Scan for the cell matching the given text and deliver its [x, y] coordinate at center. 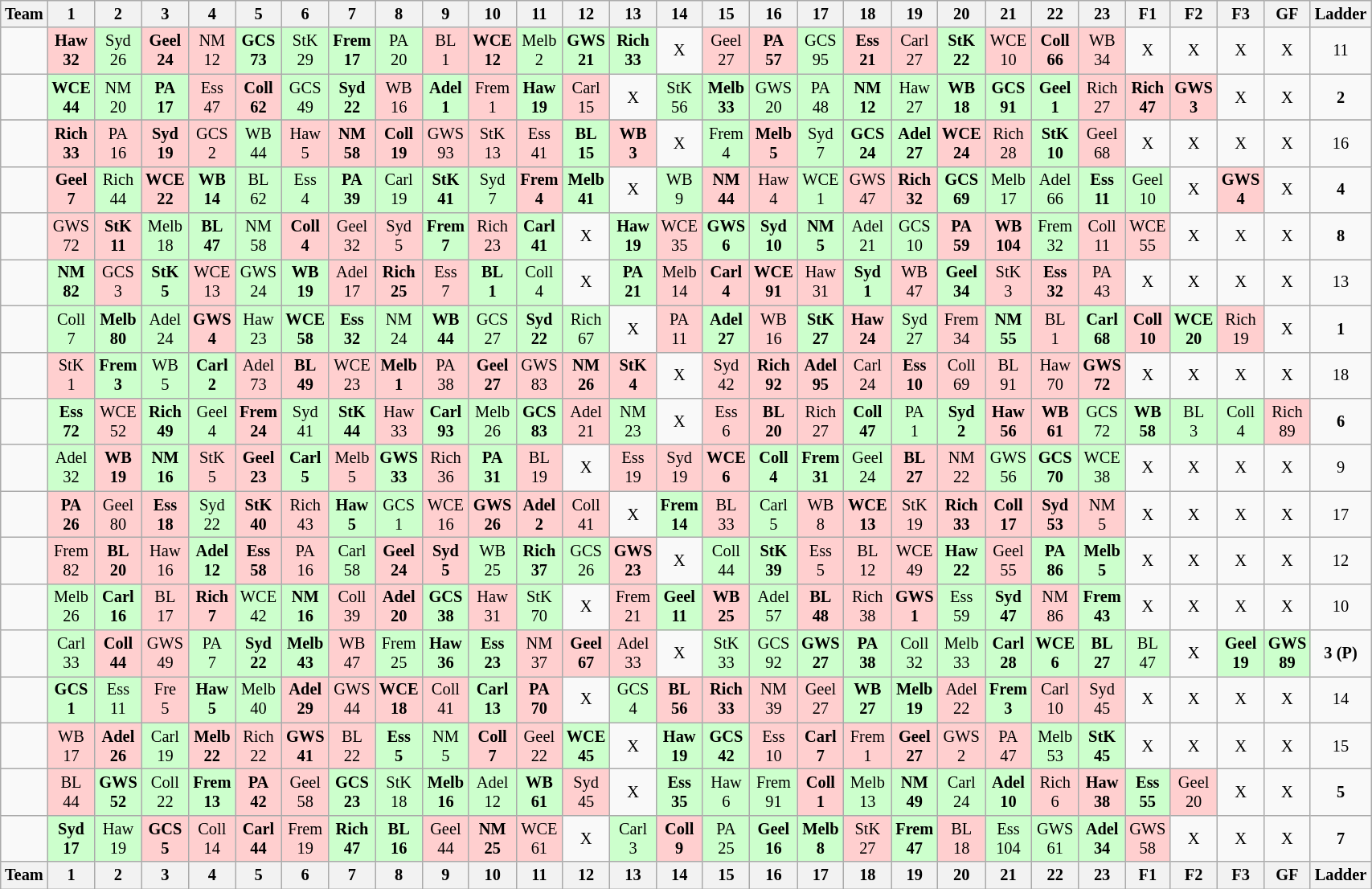
BL 17 [166, 607]
StK 29 [305, 51]
Adel 1 [445, 97]
Carl 3 [633, 838]
Frem 7 [445, 236]
Ess 18 [166, 514]
Melb 80 [118, 329]
Rich 67 [587, 329]
PA 7 [212, 653]
WCE 16 [445, 514]
Rich 6 [1055, 792]
StK 44 [352, 421]
Ess 72 [71, 421]
GCS 27 [492, 329]
WCE 12 [492, 51]
BL 56 [678, 699]
StK 13 [492, 143]
NM 37 [539, 653]
BL 33 [727, 514]
Geel 10 [1148, 190]
Rich 38 [868, 607]
GWS 2 [961, 746]
WCE 18 [399, 699]
BL 62 [259, 190]
PA 1 [915, 421]
WB 104 [1008, 236]
Carl 7 [821, 746]
Melb 1 [399, 375]
WCE 20 [1194, 329]
Frem 17 [352, 51]
Carl 27 [915, 51]
WCE 45 [587, 746]
WCE 91 [773, 282]
Frem 25 [399, 653]
StK 70 [539, 607]
WB 58 [1148, 421]
Melb 2 [539, 51]
GWS 52 [118, 792]
Adel 10 [1008, 792]
BL 3 [1194, 421]
WCE 52 [118, 421]
GCS 92 [773, 653]
StK 10 [1055, 143]
PA 20 [399, 51]
Carl 28 [1008, 653]
GWS 93 [445, 143]
Carl 15 [587, 97]
Syd 17 [71, 838]
StK 22 [961, 51]
PA 57 [773, 51]
Geel 58 [305, 792]
GCS 69 [961, 190]
NM 82 [71, 282]
Coll 39 [352, 607]
Melb 18 [166, 236]
Ess55 [1148, 792]
Coll 62 [259, 97]
WCE55 [1148, 236]
Adel 26 [118, 746]
Adel 20 [399, 607]
WCE 22 [166, 190]
Carl 58 [352, 560]
Ess 23 [492, 653]
Adel 24 [166, 329]
GWS 56 [1008, 468]
Ess 21 [868, 51]
NM 44 [727, 190]
GWS 20 [773, 97]
Frem 34 [961, 329]
WB 8 [821, 514]
Carl 68 [1102, 329]
Ess 7 [445, 282]
Carl 44 [259, 838]
Carl 33 [71, 653]
Frem 13 [212, 792]
WCE 35 [678, 236]
Frem 43 [1102, 607]
Coll 1 [821, 792]
Rich 22 [259, 746]
Rich 28 [1008, 143]
NM 26 [587, 375]
Geel 34 [961, 282]
GCS 42 [727, 746]
Melb 14 [678, 282]
Haw 24 [868, 329]
BL 18 [961, 838]
Ess 58 [259, 560]
Carl 16 [118, 607]
NM 24 [399, 329]
BL 19 [539, 468]
Carl 10 [1055, 699]
Rich 92 [773, 375]
Melb 17 [1008, 190]
Syd 27 [915, 329]
Rich 44 [118, 190]
PA 39 [352, 190]
WCE 1 [821, 190]
Ess 41 [539, 143]
NM 22 [961, 468]
Coll 11 [1102, 236]
Adel 17 [352, 282]
GWS 26 [492, 514]
StK 3 [1008, 282]
StK 41 [445, 190]
Ess 59 [961, 607]
PA 43 [1102, 282]
StK 40 [259, 514]
NM 39 [773, 699]
Carl 4 [727, 282]
Coll 22 [166, 792]
BL 12 [868, 560]
Frem 91 [773, 792]
WB 9 [678, 190]
Ess 6 [727, 421]
Geel 22 [539, 746]
GWS58 [1148, 838]
Coll 10 [1148, 329]
BL 22 [352, 746]
GWS 1 [915, 607]
Geel 55 [1008, 560]
GCS 38 [445, 607]
Ess 47 [212, 97]
Haw 4 [773, 190]
WCE 61 [539, 838]
Haw 32 [71, 51]
WCE 10 [1008, 51]
PA 17 [166, 97]
GCS 26 [587, 560]
WCE 44 [71, 97]
Carl 93 [445, 421]
Ess 104 [1008, 838]
Geel 23 [259, 468]
PA 11 [678, 329]
Geel 7 [71, 190]
StK 11 [118, 236]
Adel 29 [305, 699]
PA 42 [259, 792]
Geel 19 [1241, 653]
Frem 19 [305, 838]
Adel 33 [633, 653]
WB 27 [868, 699]
Geel 44 [445, 838]
Coll 69 [961, 375]
Frem 47 [915, 838]
Syd 47 [1008, 607]
Haw 16 [166, 560]
Melb 22 [212, 746]
WCE 49 [915, 560]
Melb 19 [915, 699]
Haw 27 [915, 97]
StK 1 [71, 375]
GCS 70 [1055, 468]
Carl 41 [539, 236]
GCS 3 [118, 282]
WCE 24 [961, 143]
Ess 35 [678, 792]
GCS 73 [259, 51]
NM 25 [492, 838]
Rich 36 [445, 468]
WB 17 [71, 746]
GCS 10 [915, 236]
StK 56 [678, 97]
GWS 33 [399, 468]
Haw 36 [445, 653]
Adel 34 [1102, 838]
Rich 37 [539, 560]
Carl 2 [212, 375]
Geel 20 [1194, 792]
Melb 53 [1055, 746]
Coll 66 [1055, 51]
GWS 3 [1194, 97]
GCS 24 [868, 143]
Rich 7 [212, 607]
GWS 6 [727, 236]
Syd 10 [773, 236]
BL 15 [587, 143]
PA 70 [539, 699]
Ess 4 [305, 190]
WB 14 [212, 190]
Haw 6 [727, 792]
Ess 19 [633, 468]
Carl 13 [492, 699]
Haw 56 [1008, 421]
Adel 73 [259, 375]
Geel 11 [678, 607]
GWS 41 [305, 746]
Rich 25 [399, 282]
GWS 61 [1055, 838]
Haw 23 [259, 329]
GWS 89 [1287, 653]
NM 55 [1008, 329]
Rich 89 [1287, 421]
GCS 95 [821, 51]
StK 18 [399, 792]
Coll 17 [1008, 514]
GCS 2 [212, 143]
Geel 4 [212, 421]
PA 48 [821, 97]
Melb 8 [821, 838]
PA 26 [71, 514]
Adel 66 [1055, 190]
Haw 33 [399, 421]
Rich 23 [492, 236]
Geel 80 [118, 514]
BL 44 [71, 792]
Rich 32 [915, 190]
GWS 49 [166, 653]
BL 16 [399, 838]
Haw 38 [1102, 792]
BL 91 [1008, 375]
Frem 32 [1055, 236]
WCE 23 [352, 375]
GCS 91 [1008, 97]
StK 33 [727, 653]
StK 45 [1102, 746]
Geel 16 [773, 838]
Frem 21 [633, 607]
PA 59 [961, 236]
Geel 32 [352, 236]
WB 18 [961, 97]
Syd 53 [1055, 514]
GWS 83 [539, 375]
Syd 1 [868, 282]
NM 49 [915, 792]
StK 39 [773, 560]
Haw 70 [1055, 375]
WB 34 [1102, 51]
WCE 38 [1102, 468]
StK 4 [633, 375]
PA 21 [633, 282]
Frem 31 [821, 468]
GWS 47 [868, 190]
Coll 19 [399, 143]
GWS 21 [587, 51]
WCE 58 [305, 329]
Rich 49 [166, 421]
Coll 47 [868, 421]
Syd 41 [305, 421]
GCS 4 [633, 699]
Syd 2 [961, 421]
BL 49 [305, 375]
Coll 14 [212, 838]
Syd 42 [727, 375]
PA 31 [492, 468]
GWS 23 [633, 560]
GWS 27 [821, 653]
PA 25 [727, 838]
3 (P) [1341, 653]
GWS 24 [259, 282]
Adel 32 [71, 468]
GCS 5 [166, 838]
NM 23 [633, 421]
Syd 26 [118, 51]
NM 86 [1055, 607]
WB 5 [166, 375]
Frem 24 [259, 421]
Frem 82 [71, 560]
Adel 57 [773, 607]
Geel 68 [1102, 143]
Fre 5 [166, 699]
GCS 72 [1102, 421]
Haw 22 [961, 560]
GCS 23 [352, 792]
GCS 83 [539, 421]
Adel 2 [539, 514]
Geel 1 [1055, 97]
WCE 42 [259, 607]
Melb 41 [587, 190]
Adel 95 [821, 375]
Frem 14 [678, 514]
Rich 19 [1241, 329]
GWS 44 [352, 699]
Coll 32 [915, 653]
StK 19 [915, 514]
Melb 13 [868, 792]
PA 86 [1055, 560]
BL 48 [821, 607]
PA 47 [1008, 746]
GCS 49 [305, 97]
Rich 43 [305, 514]
Adel 22 [961, 699]
NM 20 [118, 97]
Melb 16 [445, 792]
Coll 9 [678, 838]
Geel 67 [587, 653]
WB 3 [633, 143]
Melb 40 [259, 699]
Melb 43 [305, 653]
